Capture the cell that displays the provided text and extract its (x, y) central coordinate. 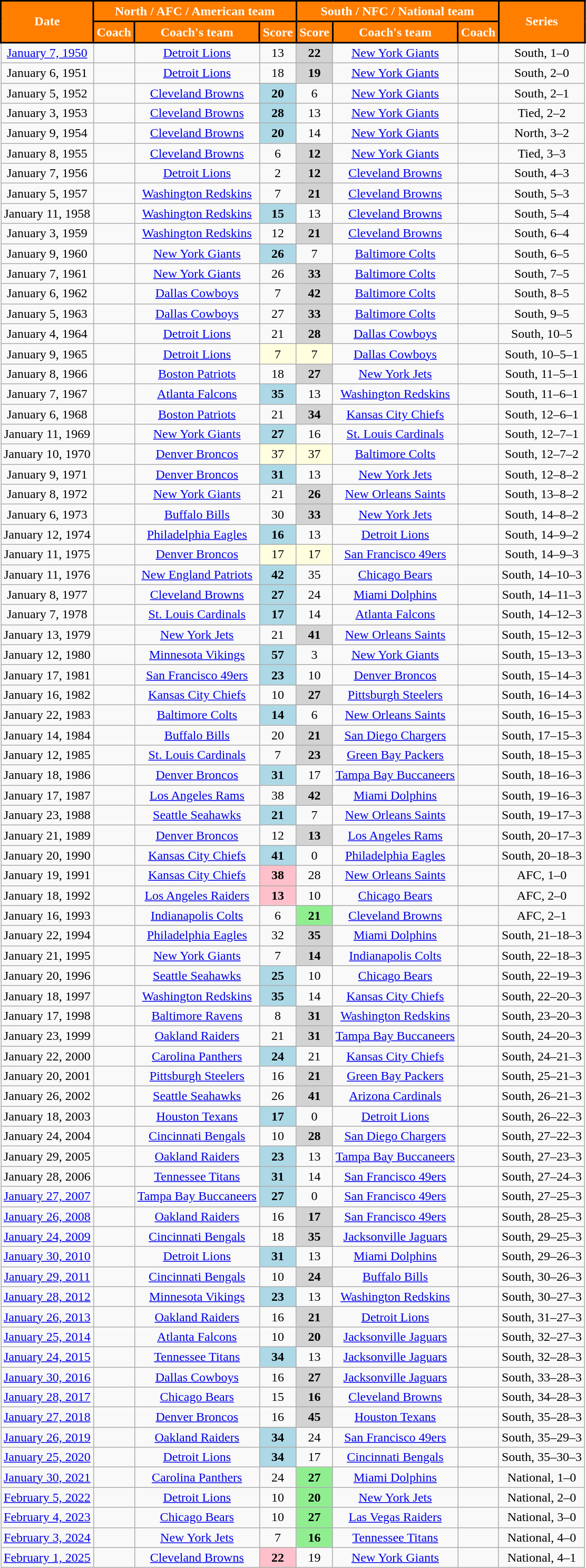
South, 4–3 (542, 173)
South, 5–4 (542, 213)
January 11, 1976 (47, 574)
South, 35–28–3 (542, 1417)
January 11, 1958 (47, 213)
Baltimore Ravens (197, 1016)
8 (277, 1016)
January 28, 2012 (47, 1297)
South, 16–15–3 (542, 715)
January 26, 2002 (47, 1096)
South, 33–28–3 (542, 1377)
South, 35–29–3 (542, 1437)
January 4, 1964 (47, 334)
South, 20–17–3 (542, 835)
February 5, 2022 (47, 1497)
January 6, 1968 (47, 414)
January 9, 1965 (47, 354)
South, 22–19–3 (542, 976)
3 (314, 655)
National, 1–0 (542, 1477)
South, 19–16–3 (542, 795)
South, 27–23–3 (542, 1156)
30 (277, 514)
January 7, 1956 (47, 173)
Series (542, 22)
South, 18–15–3 (542, 755)
South, 12–7–1 (542, 434)
South, 11–6–1 (542, 394)
January 17, 1998 (47, 1016)
January 28, 2017 (47, 1397)
South, 1–0 (542, 53)
January 18, 2003 (47, 1116)
South, 16–14–3 (542, 695)
January 6, 1951 (47, 73)
Tied, 3–3 (542, 153)
National, 4–1 (542, 1557)
South, 35–30–3 (542, 1457)
January 7, 1961 (47, 274)
January 26, 2013 (47, 1317)
AFC, 2–0 (542, 895)
January 29, 2011 (47, 1277)
January 25, 2020 (47, 1457)
January 22, 1983 (47, 715)
South, 12–8–2 (542, 474)
January 16, 1982 (47, 695)
National, 2–0 (542, 1497)
Los Angeles Raiders (197, 895)
South, 22–20–3 (542, 996)
South, 12–7–2 (542, 454)
January 18, 1986 (47, 775)
January 30, 2021 (47, 1477)
South, 28–25–3 (542, 1216)
South, 2–1 (542, 93)
South, 14–9–3 (542, 554)
January 12, 1980 (47, 655)
January 27, 2018 (47, 1417)
February 4, 2023 (47, 1517)
January 23, 1988 (47, 815)
South, 27–22–3 (542, 1136)
January 11, 1975 (47, 554)
South / NFC / National team (397, 12)
South, 2–0 (542, 73)
South, 27–24–3 (542, 1176)
South, 14–12–3 (542, 615)
South, 20–18–3 (542, 855)
January 16, 1993 (47, 916)
South, 29–26–3 (542, 1257)
Arizona Cardinals (395, 1096)
January 17, 1981 (47, 675)
January 12, 1974 (47, 534)
January 7, 1950 (47, 53)
January 28, 2006 (47, 1176)
National, 3–0 (542, 1517)
January 25, 2014 (47, 1337)
January 13, 1979 (47, 635)
South, 9–5 (542, 314)
South, 30–27–3 (542, 1297)
January 8, 1955 (47, 153)
January 24, 2004 (47, 1136)
February 1, 2025 (47, 1557)
January 7, 1967 (47, 394)
South, 32–28–3 (542, 1357)
South, 30–26–3 (542, 1277)
January 3, 1953 (47, 113)
South, 14–10–3 (542, 574)
South, 27–25–3 (542, 1196)
January 20, 2001 (47, 1076)
South, 21–18–3 (542, 936)
South, 24–20–3 (542, 1036)
South, 6–5 (542, 254)
January 21, 1989 (47, 835)
45 (314, 1417)
AFC, 1–0 (542, 875)
January 9, 1971 (47, 474)
January 11, 1969 (47, 434)
South, 29–25–3 (542, 1236)
January 5, 1952 (47, 93)
January 8, 1972 (47, 494)
South, 23–20–3 (542, 1016)
January 5, 1957 (47, 193)
South, 31–27–3 (542, 1317)
New England Patriots (197, 574)
January 20, 1996 (47, 976)
South, 6–4 (542, 233)
South, 25–21–3 (542, 1076)
South, 22–18–3 (542, 956)
South, 18–16–3 (542, 775)
South, 19–17–3 (542, 815)
South, 24–21–3 (542, 1056)
January 6, 1973 (47, 514)
January 26, 2008 (47, 1216)
January 7, 1978 (47, 615)
South, 8–5 (542, 294)
January 21, 1995 (47, 956)
January 18, 1992 (47, 895)
January 30, 2016 (47, 1377)
January 22, 1994 (47, 936)
January 14, 1984 (47, 735)
January 10, 1970 (47, 454)
January 30, 2010 (47, 1257)
AFC, 2–1 (542, 916)
Tied, 2–2 (542, 113)
South, 12–6–1 (542, 414)
South, 32–27–3 (542, 1337)
South, 5–3 (542, 193)
January 6, 1962 (47, 294)
January 18, 1997 (47, 996)
South, 34–28–3 (542, 1397)
January 29, 2005 (47, 1156)
32 (277, 936)
South, 26–21–3 (542, 1096)
South, 14–9–2 (542, 534)
South, 13–8–2 (542, 494)
January 9, 1960 (47, 254)
January 20, 1990 (47, 855)
January 12, 1985 (47, 755)
January 19, 1991 (47, 875)
South, 15–12–3 (542, 635)
January 23, 1999 (47, 1036)
South, 26–22–3 (542, 1116)
January 5, 1963 (47, 314)
January 22, 2000 (47, 1056)
South, 15–14–3 (542, 675)
January 26, 2019 (47, 1437)
January 24, 2015 (47, 1357)
North, 3–2 (542, 133)
January 8, 1966 (47, 374)
2 (277, 173)
January 27, 2007 (47, 1196)
January 3, 1959 (47, 233)
Date (47, 22)
South, 14–8–2 (542, 514)
South, 11–5–1 (542, 374)
Las Vegas Raiders (395, 1517)
South, 15–13–3 (542, 655)
North / AFC / American team (195, 12)
25 (277, 976)
January 8, 1977 (47, 595)
South, 17–15–3 (542, 735)
South, 7–5 (542, 274)
February 3, 2024 (47, 1537)
South, 10–5 (542, 334)
57 (277, 655)
January 9, 1954 (47, 133)
National, 4–0 (542, 1537)
South, 10–5–1 (542, 354)
January 24, 2009 (47, 1236)
January 17, 1987 (47, 795)
South, 14–11–3 (542, 595)
